From the cell containing the given text, extract its center point as (x, y) coordinate. 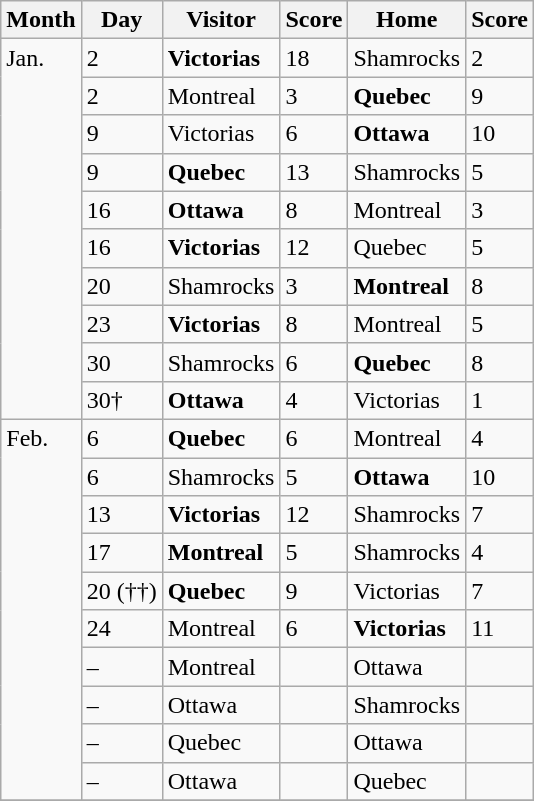
30† (122, 400)
20 (122, 286)
Home (407, 20)
Feb. (41, 610)
24 (122, 629)
Visitor (221, 20)
30 (122, 362)
Month (41, 20)
23 (122, 324)
20 (††) (122, 591)
18 (314, 58)
17 (122, 553)
1 (500, 400)
Jan. (41, 230)
11 (500, 629)
Day (122, 20)
